Identify which cell holds the provided text, then report its [x, y] central coordinate. 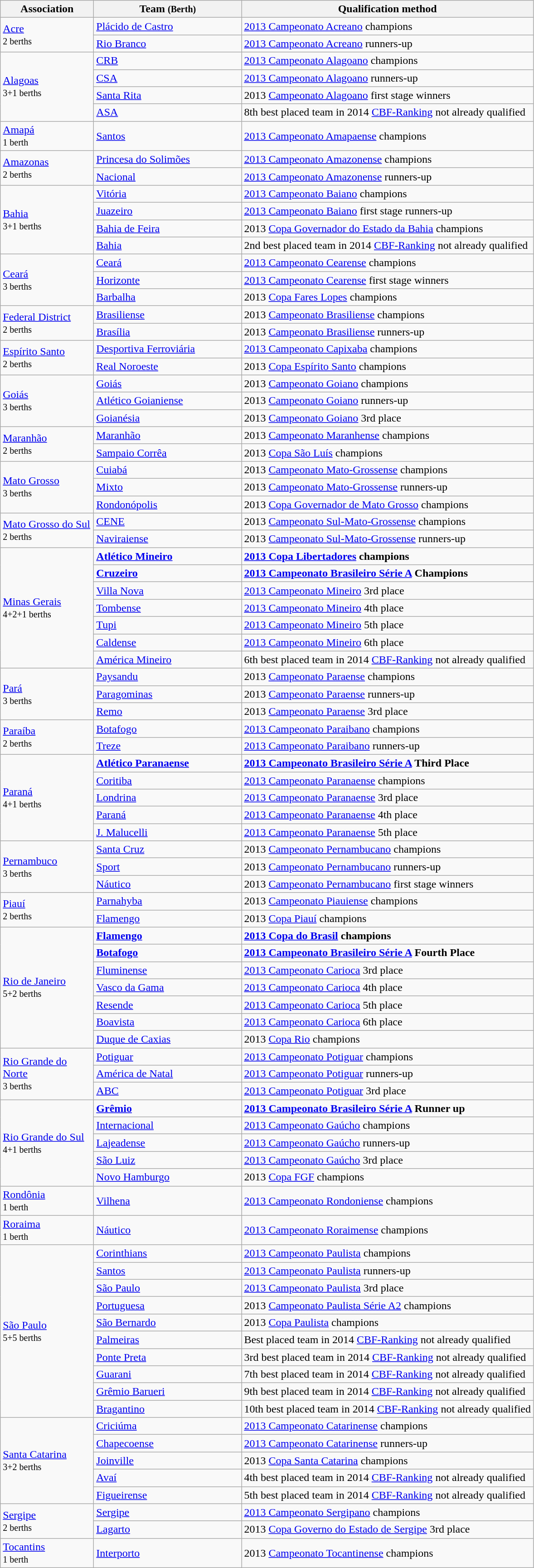
2013 Campeonato Mineiro 3rd place [388, 591]
Sampaio Corrêa [168, 452]
2013 Campeonato Paranaense champions [388, 780]
2013 Campeonato Amazonense runners-up [388, 176]
9th best placed team in 2014 CBF-Ranking not already qualified [388, 1392]
2013 Campeonato Mineiro 4th place [388, 608]
CRB [168, 61]
São Luiz [168, 1160]
Sergipe [168, 1512]
Goiás [168, 384]
2013 Campeonato Potiguar runners-up [388, 1074]
Tombense [168, 608]
2013 Campeonato Goiano champions [388, 384]
Vasco da Gama [168, 987]
Sergipe2 berths [47, 1521]
Villa Nova [168, 591]
2013 Copa Espírito Santo champions [388, 366]
Association [47, 9]
2013 Campeonato Mato-Grossense runners-up [388, 487]
Interporto [168, 1553]
2013 Campeonato Brasileiro Série A Champions [388, 573]
4th best placed team in 2014 CBF-Ranking not already qualified [388, 1478]
ASA [168, 112]
Lajeadense [168, 1143]
Horizonte [168, 280]
6th best placed team in 2014 CBF-Ranking not already qualified [388, 660]
Piauí2 berths [47, 910]
2013 Campeonato Paulista runners-up [388, 1271]
Paraná [168, 815]
2013 Copa Fares Lopes champions [388, 297]
Team (Berth) [168, 9]
Grêmio Barueri [168, 1392]
Palmeiras [168, 1340]
2013 Campeonato Paraense runners-up [388, 694]
Desportiva Ferroviária [168, 349]
2013 Campeonato Pernambucano runners-up [388, 867]
Rio Grande do Sul4+1 berths [47, 1143]
Cruzeiro [168, 573]
2013 Copa FGF champions [388, 1177]
8th best placed team in 2014 CBF-Ranking not already qualified [388, 112]
São Paulo 5+5 berths [47, 1331]
Real Noroeste [168, 366]
Paysandu [168, 677]
CSA [168, 78]
Pernambuco3 berths [47, 867]
América de Natal [168, 1074]
Novo Hamburgo [168, 1177]
Internacional [168, 1126]
2013 Campeonato Paraense 3rd place [388, 711]
Chapecoense [168, 1443]
Goiás3 berths [47, 401]
2013 Campeonato Mato-Grossense champions [388, 470]
Remo [168, 711]
2013 Campeonato Pernambucano champions [388, 850]
2013 Copa Rio champions [388, 1039]
Lagarto [168, 1529]
2013 Copa São Luís champions [388, 452]
2013 Campeonato Catarinense champions [388, 1426]
2013 Copa Governador de Mato Grosso champions [388, 505]
2013 Copa do Brasil champions [388, 936]
Tocantins1 berth [47, 1553]
Fluminense [168, 970]
2013 Campeonato Alagoano champions [388, 61]
Guarani [168, 1374]
Alagoas3+1 berths [47, 87]
2013 Campeonato Gaúcho runners-up [388, 1143]
2013 Campeonato Cearense champions [388, 263]
2013 Campeonato Potiguar champions [388, 1057]
2013 Campeonato Potiguar 3rd place [388, 1091]
Mato Grosso do Sul 2 berths [47, 530]
Londrina [168, 798]
Rio Branco [168, 44]
Parnahyba [168, 901]
Brasília [168, 332]
Treze [168, 746]
Resende [168, 1005]
Espírito Santo 2 berths [47, 358]
São Bernardo [168, 1322]
2013 Campeonato Carioca 6th place [388, 1022]
2013 Campeonato Paranaense 4th place [388, 815]
Corinthians [168, 1253]
3rd best placed team in 2014 CBF-Ranking not already qualified [388, 1357]
2013 Campeonato Catarinense runners-up [388, 1443]
Cuiabá [168, 470]
2013 Campeonato Goiano runners-up [388, 401]
2013 Campeonato Pernambucano first stage winners [388, 884]
Boavista [168, 1022]
Ponte Preta [168, 1357]
Coritiba [168, 780]
5th best placed team in 2014 CBF-Ranking not already qualified [388, 1495]
2013 Campeonato Paulista champions [388, 1253]
Mixto [168, 487]
Maranhão2 berths [47, 444]
Santa Cruz [168, 850]
2013 Campeonato Paranaense 5th place [388, 832]
2013 Campeonato Maranhense champions [388, 435]
10th best placed team in 2014 CBF-Ranking not already qualified [388, 1409]
2013 Campeonato Mineiro 6th place [388, 642]
Rondonópolis [168, 505]
Amapá1 berth [47, 136]
2013 Campeonato Sul-Mato-Grossense runners-up [388, 539]
Best placed team in 2014 CBF-Ranking not already qualified [388, 1340]
Plácido de Castro [168, 26]
Federal District2 berths [47, 323]
2013 Campeonato Paranaense 3rd place [388, 798]
2013 Campeonato Paraense champions [388, 677]
Avaí [168, 1478]
2013 Copa Santa Catarina champions [388, 1461]
Bahia [168, 246]
Potiguar [168, 1057]
CENE [168, 522]
2013 Campeonato Goiano 3rd place [388, 418]
2013 Campeonato Amazonense champions [388, 159]
Paragominas [168, 694]
Qualification method [388, 9]
2013 Campeonato Sergipano champions [388, 1512]
Paraíba2 berths [47, 737]
2013 Campeonato Carioca 3rd place [388, 970]
Santa Catarina 3+2 berths [47, 1461]
2013 Campeonato Carioca 4th place [388, 987]
Sport [168, 867]
Figueirense [168, 1495]
Princesa do Solimões [168, 159]
2013 Campeonato Brasiliense champions [388, 315]
Tupi [168, 625]
Barbalha [168, 297]
Portuguesa [168, 1305]
2nd best placed team in 2014 CBF-Ranking not already qualified [388, 246]
Criciúma [168, 1426]
ABC [168, 1091]
Bahia de Feira [168, 228]
7th best placed team in 2014 CBF-Ranking not already qualified [388, 1374]
Santa Rita [168, 95]
Caldense [168, 642]
2013 Copa Libertadores champions [388, 556]
2013 Campeonato Paraibano runners-up [388, 746]
Rondônia1 berth [47, 1200]
Juazeiro [168, 211]
2013 Campeonato Gaúcho 3rd place [388, 1160]
Maranhão [168, 435]
Naviraiense [168, 539]
2013 Campeonato Alagoano first stage winners [388, 95]
2013 Campeonato Brasileiro Série A Third Place [388, 763]
Atlético Goianiense [168, 401]
2013 Copa Paulista champions [388, 1322]
2013 Campeonato Cearense first stage winners [388, 280]
2013 Campeonato Piauiense champions [388, 901]
Mato Grosso3 berths [47, 487]
2013 Campeonato Alagoano runners-up [388, 78]
Grêmio [168, 1108]
2013 Campeonato Acreano runners-up [388, 44]
2013 Campeonato Tocantinense champions [388, 1553]
Nacional [168, 176]
2013 Campeonato Amapaense champions [388, 136]
Roraima1 berth [47, 1230]
Bahia3+1 berths [47, 219]
Goianésia [168, 418]
Paraná4+1 berths [47, 797]
2013 Copa Governador do Estado da Bahia champions [388, 228]
2013 Campeonato Roraimense champions [388, 1230]
América Mineiro [168, 660]
Rio de Janeiro5+2 berths [47, 987]
2013 Campeonato Paulista 3rd place [388, 1288]
Joinville [168, 1461]
2013 Campeonato Sul-Mato-Grossense champions [388, 522]
2013 Campeonato Mineiro 5th place [388, 625]
Brasiliense [168, 315]
2013 Campeonato Gaúcho champions [388, 1126]
2013 Campeonato Capixaba champions [388, 349]
Atlético Mineiro [168, 556]
2013 Campeonato Brasileiro Série A Fourth Place [388, 953]
Bragantino [168, 1409]
Minas Gerais 4+2+1 berths [47, 608]
2013 Campeonato Rondoniense champions [388, 1200]
Ceará3 berths [47, 280]
2013 Campeonato Baiano first stage runners-up [388, 211]
2013 Copa Piauí champions [388, 918]
2013 Campeonato Brasileiro Série A Runner up [388, 1108]
Pará3 berths [47, 694]
2013 Copa Governo do Estado de Sergipe 3rd place [388, 1529]
2013 Campeonato Paulista Série A2 champions [388, 1305]
Duque de Caxias [168, 1039]
2013 Campeonato Brasiliense runners-up [388, 332]
2013 Campeonato Acreano champions [388, 26]
2013 Campeonato Baiano champions [388, 194]
Atlético Paranaense [168, 763]
Acre2 berths [47, 35]
Rio Grande do Norte3 berths [47, 1074]
Ceará [168, 263]
Vitória [168, 194]
Amazonas2 berths [47, 168]
2013 Campeonato Carioca 5th place [388, 1005]
2013 Campeonato Paraibano champions [388, 728]
São Paulo [168, 1288]
J. Malucelli [168, 832]
Vilhena [168, 1200]
